Scan for the cell matching the given text and deliver its (X, Y) coordinate at center. 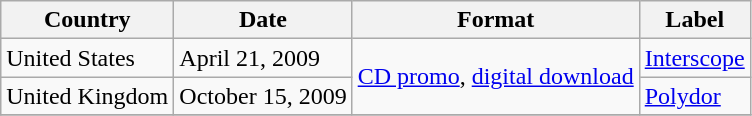
CD promo, digital download (496, 77)
October 15, 2009 (263, 96)
Country (88, 20)
Format (496, 20)
Interscope (694, 58)
Date (263, 20)
Label (694, 20)
United States (88, 58)
Polydor (694, 96)
United Kingdom (88, 96)
April 21, 2009 (263, 58)
